Pinpoint the cell where the given text exists, returning its (x, y) midpoint coordinate. 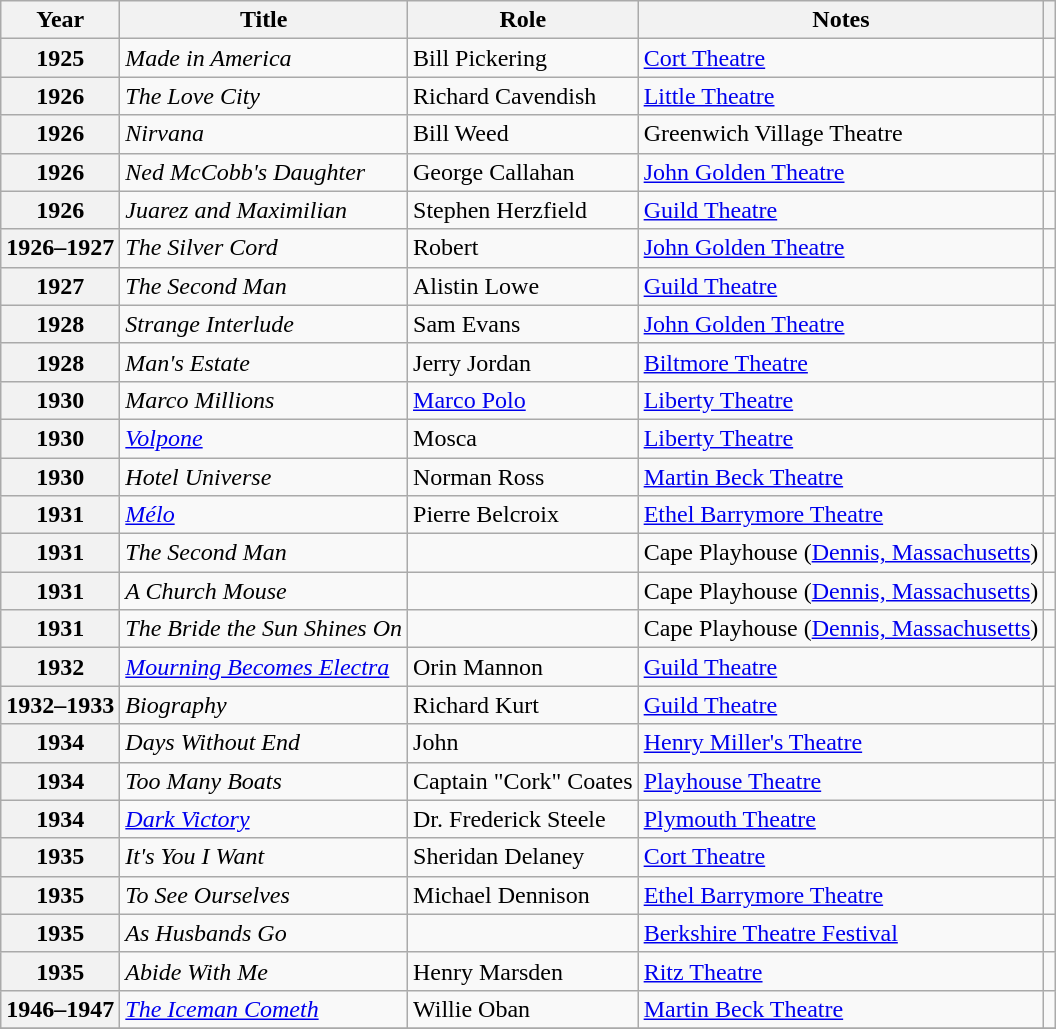
George Callahan (524, 172)
Strange Interlude (264, 324)
Ritz Theatre (841, 971)
Notes (841, 20)
Michael Dennison (524, 895)
Juarez and Maximilian (264, 210)
Mosca (524, 438)
Days Without End (264, 743)
1925 (60, 58)
Stephen Herzfield (524, 210)
The Silver Cord (264, 248)
1932–1933 (60, 705)
Bill Pickering (524, 58)
Title (264, 20)
Biltmore Theatre (841, 362)
A Church Mouse (264, 591)
Mélo (264, 515)
Marco Millions (264, 400)
Playhouse Theatre (841, 781)
Sam Evans (524, 324)
Henry Miller's Theatre (841, 743)
The Bride the Sun Shines On (264, 629)
1932 (60, 667)
Ned McCobb's Daughter (264, 172)
Richard Kurt (524, 705)
To See Ourselves (264, 895)
Dark Victory (264, 819)
Plymouth Theatre (841, 819)
Man's Estate (264, 362)
Abide With Me (264, 971)
Willie Oban (524, 1009)
Greenwich Village Theatre (841, 134)
Robert (524, 248)
It's You I Want (264, 857)
Little Theatre (841, 96)
1927 (60, 286)
Sheridan Delaney (524, 857)
The Love City (264, 96)
Captain "Cork" Coates (524, 781)
As Husbands Go (264, 933)
Role (524, 20)
The Iceman Cometh (264, 1009)
Hotel Universe (264, 477)
Marco Polo (524, 400)
Orin Mannon (524, 667)
Too Many Boats (264, 781)
Alistin Lowe (524, 286)
Made in America (264, 58)
Berkshire Theatre Festival (841, 933)
1926–1927 (60, 248)
Henry Marsden (524, 971)
Volpone (264, 438)
Biography (264, 705)
Mourning Becomes Electra (264, 667)
Jerry Jordan (524, 362)
John (524, 743)
1946–1947 (60, 1009)
Norman Ross (524, 477)
Nirvana (264, 134)
Bill Weed (524, 134)
Dr. Frederick Steele (524, 819)
Year (60, 20)
Pierre Belcroix (524, 515)
Richard Cavendish (524, 96)
